Identify which cell holds the provided text, then report its [X, Y] central coordinate. 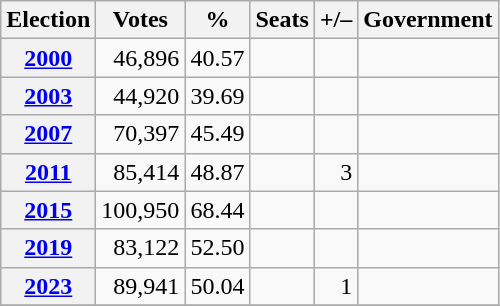
89,941 [140, 286]
Government [428, 20]
2000 [48, 58]
85,414 [140, 172]
83,122 [140, 248]
Seats [282, 20]
Election [48, 20]
+/– [336, 20]
3 [336, 172]
68.44 [218, 210]
40.57 [218, 58]
48.87 [218, 172]
52.50 [218, 248]
50.04 [218, 286]
2011 [48, 172]
Votes [140, 20]
2023 [48, 286]
% [218, 20]
45.49 [218, 134]
46,896 [140, 58]
2015 [48, 210]
2003 [48, 96]
100,950 [140, 210]
1 [336, 286]
2007 [48, 134]
39.69 [218, 96]
70,397 [140, 134]
2019 [48, 248]
44,920 [140, 96]
